Identify which cell holds the provided text, then report its (x, y) central coordinate. 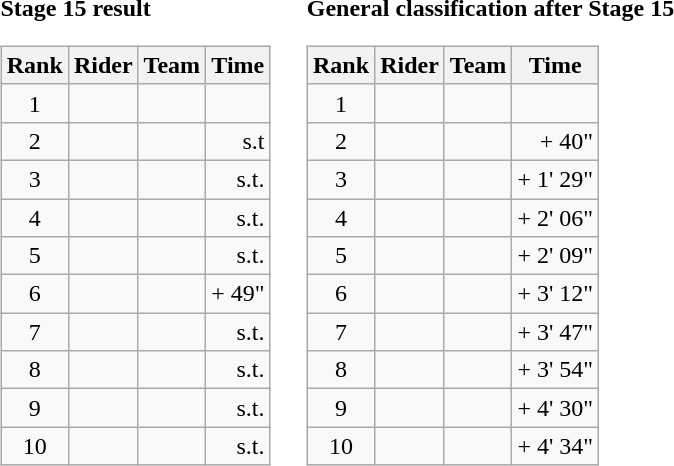
+ 3' 12" (556, 294)
+ 40" (556, 141)
+ 3' 47" (556, 332)
+ 1' 29" (556, 179)
+ 49" (238, 294)
+ 2' 09" (556, 256)
+ 2' 06" (556, 217)
s.t (238, 141)
+ 4' 34" (556, 446)
+ 3' 54" (556, 370)
+ 4' 30" (556, 408)
